For the text-containing cell, return its midpoint in [X, Y] coordinate format. 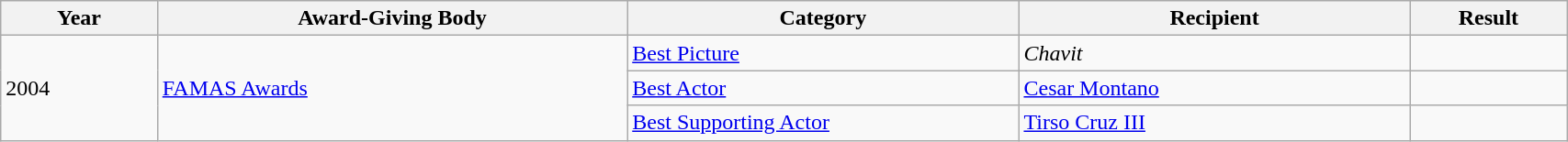
Result [1488, 18]
Best Supporting Actor [823, 123]
Recipient [1214, 18]
Best Picture [823, 53]
Chavit [1214, 53]
FAMAS Awards [392, 88]
Best Actor [823, 88]
2004 [79, 88]
Category [823, 18]
Award-Giving Body [392, 18]
Cesar Montano [1214, 88]
Year [79, 18]
Tirso Cruz III [1214, 123]
